Return the (x, y) coordinate for the center point of the cell that contains the specified text.  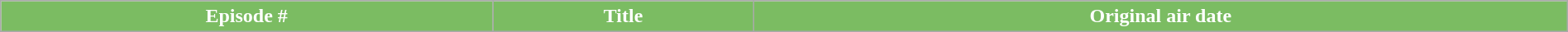
Episode # (246, 16)
Title (624, 16)
Original air date (1160, 16)
